Locate the cell with the specified text and output its [x, y] center coordinate. 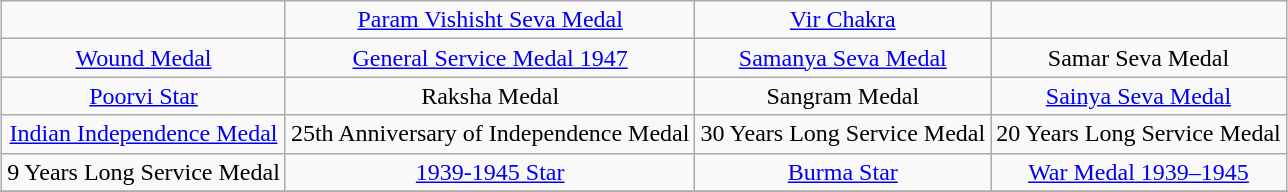
25th Anniversary of Independence Medal [490, 134]
Burma Star [843, 172]
1939-1945 Star [490, 172]
Poorvi Star [144, 96]
Sangram Medal [843, 96]
Raksha Medal [490, 96]
Samar Seva Medal [1139, 58]
Param Vishisht Seva Medal [490, 20]
20 Years Long Service Medal [1139, 134]
Vir Chakra [843, 20]
Indian Independence Medal [144, 134]
General Service Medal 1947 [490, 58]
Sainya Seva Medal [1139, 96]
Samanya Seva Medal [843, 58]
30 Years Long Service Medal [843, 134]
War Medal 1939–1945 [1139, 172]
Wound Medal [144, 58]
9 Years Long Service Medal [144, 172]
